From the cell containing the given text, extract its center point as [x, y] coordinate. 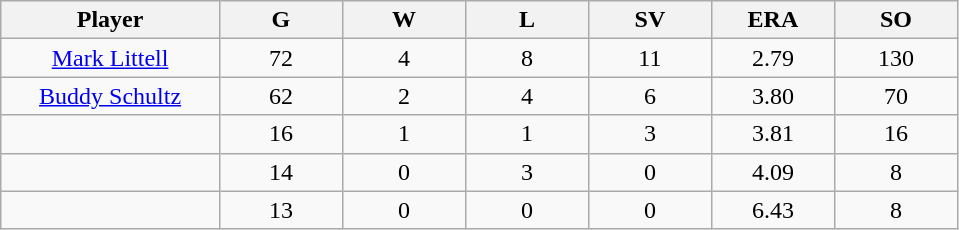
SO [896, 20]
ERA [772, 20]
Player [110, 20]
G [280, 20]
2 [404, 96]
130 [896, 58]
11 [650, 58]
3.80 [772, 96]
14 [280, 172]
3.81 [772, 134]
L [526, 20]
13 [280, 210]
SV [650, 20]
70 [896, 96]
W [404, 20]
72 [280, 58]
6 [650, 96]
2.79 [772, 58]
Buddy Schultz [110, 96]
Mark Littell [110, 58]
6.43 [772, 210]
4.09 [772, 172]
62 [280, 96]
